Pinpoint the cell where the given text exists, returning its (x, y) midpoint coordinate. 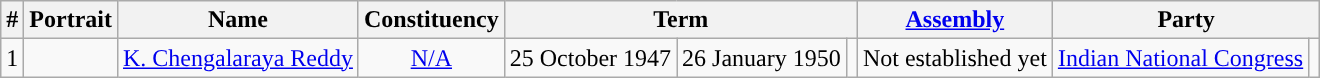
Name (238, 20)
Constituency (431, 20)
Portrait (71, 20)
Term (680, 20)
Assembly (954, 20)
Not established yet (954, 58)
# (12, 20)
Party (1186, 20)
26 January 1950 (762, 58)
N/A (431, 58)
K. Chengalaraya Reddy (238, 58)
1 (12, 58)
25 October 1947 (590, 58)
Indian National Congress (1180, 58)
